Pinpoint the cell where the given text exists, returning its [x, y] midpoint coordinate. 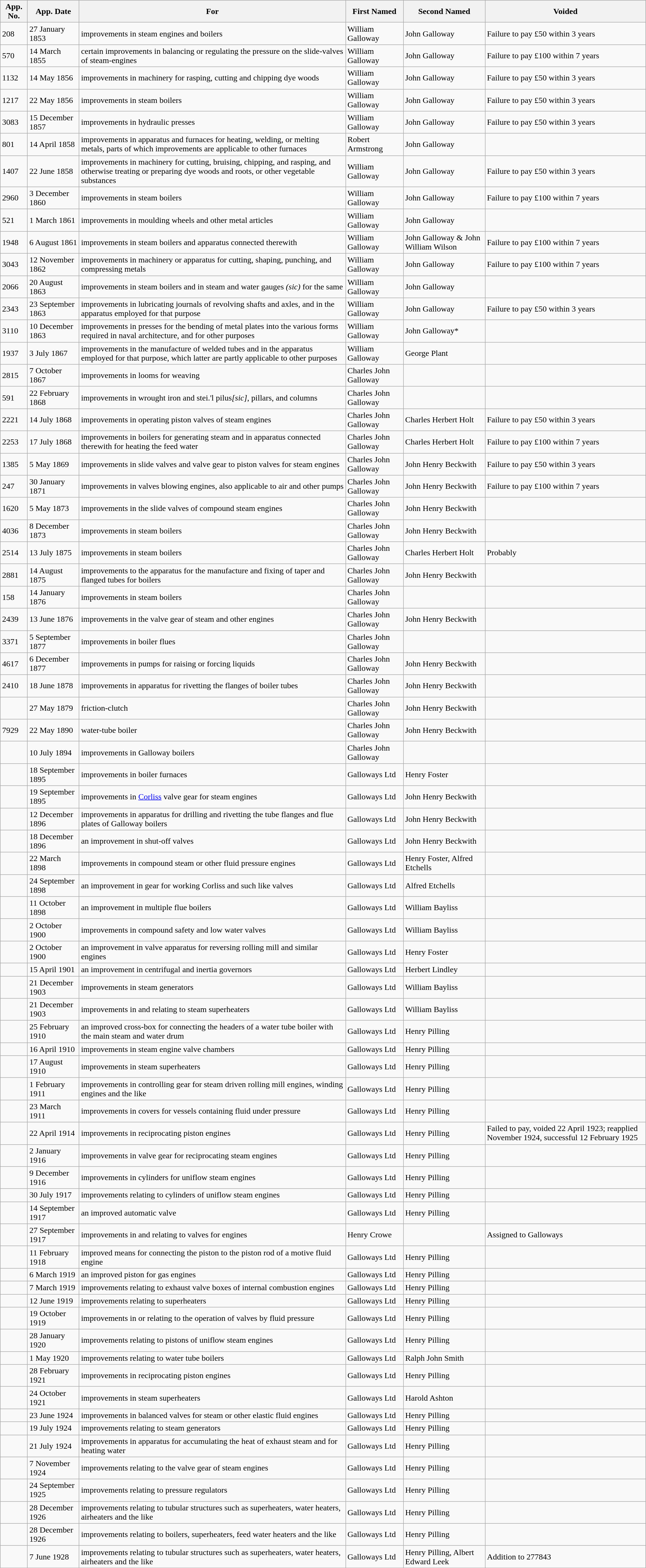
improvements in apparatus and furnaces for heating, welding, or melting metals, parts of which improvements are applicable to other furnaces [212, 145]
4036 [14, 530]
521 [14, 220]
improvements in covers for vessels containing fluid under pressure [212, 1111]
23 September 1863 [53, 309]
improvements relating to superheaters [212, 1300]
improvements in apparatus for accumulating the heat of exhaust steam and for heating water [212, 1446]
improvements in operating piston valves of steam engines [212, 420]
801 [14, 145]
Henry Foster, Alfred Etchells [444, 863]
1 May 1920 [53, 1358]
improvements in balanced valves for steam or other elastic fluid engines [212, 1415]
1948 [14, 242]
14 August 1875 [53, 575]
570 [14, 56]
improvements in cylinders for uniflow steam engines [212, 1177]
3083 [14, 122]
Herbert Lindley [444, 969]
improvements in steam generators [212, 987]
improvements in boilers for generating steam and in apparatus connected therewith for heating the feed water [212, 442]
158 [14, 597]
an improved automatic valve [212, 1213]
3 December 1860 [53, 198]
improvements in steam boilers and apparatus connected therewith [212, 242]
5 May 1869 [53, 464]
5 May 1873 [53, 509]
improvements in steam engines and boilers [212, 33]
7 March 1919 [53, 1287]
water-tube boiler [212, 730]
2514 [14, 553]
improvements in compound steam or other fluid pressure engines [212, 863]
First Named [374, 12]
1385 [14, 464]
5 September 1877 [53, 642]
Alfred Etchells [444, 886]
improvements in and relating to steam superheaters [212, 1010]
13 June 1876 [53, 619]
App. No. [14, 12]
2253 [14, 442]
16 April 1910 [53, 1049]
an improved cross-box for connecting the headers of a water tube boiler with the main steam and water drum [212, 1031]
10 December 1863 [53, 331]
2439 [14, 619]
14 July 1868 [53, 420]
John Galloway & John William Wilson [444, 242]
an improved piston for gas engines [212, 1275]
2066 [14, 286]
an improvement in centrifugal and inertia governors [212, 969]
27 September 1917 [53, 1235]
improvements in moulding wheels and other metal articles [212, 220]
improvements in wrought iron and stei.'l pilus[sic], pillars, and columns [212, 397]
John Galloway* [444, 331]
591 [14, 397]
15 April 1901 [53, 969]
improvements in steam engine valve chambers [212, 1049]
22 May 1890 [53, 730]
18 December 1896 [53, 841]
24 September 1898 [53, 886]
improvements relating to the valve gear of steam engines [212, 1468]
Robert Armstrong [374, 145]
Addition to 277843 [566, 1556]
an improvement in gear for working Corliss and such like valves [212, 886]
Failed to pay, voided 22 April 1923; reapplied November 1924, successful 12 February 1925 [566, 1133]
an improvement in multiple flue boilers [212, 907]
improvements relating to pistons of uniflow steam engines [212, 1340]
improvements in looms for weaving [212, 376]
14 May 1856 [53, 78]
22 May 1856 [53, 100]
12 November 1862 [53, 265]
1407 [14, 171]
23 March 1911 [53, 1111]
11 February 1918 [53, 1257]
14 January 1876 [53, 597]
8 December 1873 [53, 530]
improvements in Galloway boilers [212, 753]
improvements relating to steam generators [212, 1428]
2 January 1916 [53, 1156]
improvements in the slide valves of compound steam engines [212, 509]
Voided [566, 12]
improvements in apparatus for drilling and rivetting the tube flanges and flue plates of Galloway boilers [212, 819]
2343 [14, 309]
1 March 1861 [53, 220]
improvements in or relating to the operation of valves by fluid pressure [212, 1318]
Ralph John Smith [444, 1358]
1937 [14, 353]
improvements in lubricating journals of revolving shafts and axles, and in the apparatus employed for that purpose [212, 309]
Henry Crowe [374, 1235]
improvements in valve gear for reciprocating steam engines [212, 1156]
3043 [14, 265]
improvements in boiler flues [212, 642]
7 June 1928 [53, 1556]
improvements in slide valves and valve gear to piston valves for steam engines [212, 464]
2815 [14, 376]
9 December 1916 [53, 1177]
19 September 1895 [53, 797]
improvements in Corliss valve gear for steam engines [212, 797]
17 August 1910 [53, 1067]
improvements to the apparatus for the manufacture and fixing of taper and flanged tubes for boilers [212, 575]
improvements in steam boilers and in steam and water gauges (sic) for the same [212, 286]
18 June 1878 [53, 686]
improvements relating to cylinders of uniflow steam engines [212, 1195]
7929 [14, 730]
27 January 1853 [53, 33]
improvements relating to boilers, superheaters, feed water heaters and the like [212, 1535]
11 October 1898 [53, 907]
improvements in compound safety and low water valves [212, 930]
2221 [14, 420]
1132 [14, 78]
27 May 1879 [53, 708]
6 March 1919 [53, 1275]
Second Named [444, 12]
15 December 1857 [53, 122]
25 February 1910 [53, 1031]
improvements in controlling gear for steam driven rolling mill engines, winding engines and the like [212, 1089]
6 August 1861 [53, 242]
12 December 1896 [53, 819]
14 March 1855 [53, 56]
For [212, 12]
2410 [14, 686]
23 June 1924 [53, 1415]
improvements in valves blowing engines, also applicable to air and other pumps [212, 486]
3371 [14, 642]
1620 [14, 509]
improvements in machinery or apparatus for cutting, shaping, punching, and compressing metals [212, 265]
247 [14, 486]
improved means for connecting the piston to the piston rod of a motive fluid engine [212, 1257]
7 November 1924 [53, 1468]
improvements in apparatus for rivetting the flanges of boiler tubes [212, 686]
improvements in the valve gear of steam and other engines [212, 619]
10 July 1894 [53, 753]
improvements in hydraulic presses [212, 122]
improvements relating to exhaust valve boxes of internal combustion engines [212, 1287]
6 December 1877 [53, 664]
24 October 1921 [53, 1398]
1217 [14, 100]
improvements in presses for the bending of metal plates into the various forms required in naval architecture, and for other purposes [212, 331]
12 June 1919 [53, 1300]
1 February 1911 [53, 1089]
Assigned to Galloways [566, 1235]
28 January 1920 [53, 1340]
an improvement in valve apparatus for reversing rolling mill and similar engines [212, 952]
28 February 1921 [53, 1376]
7 October 1867 [53, 376]
App. Date [53, 12]
2960 [14, 198]
19 July 1924 [53, 1428]
18 September 1895 [53, 774]
improvements in the manufacture of welded tubes and in the apparatus employed for that purpose, which latter are partly applicable to other purposes [212, 353]
20 August 1863 [53, 286]
George Plant [444, 353]
Probably [566, 553]
improvements in pumps for raising or forcing liquids [212, 664]
14 April 1858 [53, 145]
4617 [14, 664]
improvements in and relating to valves for engines [212, 1235]
19 October 1919 [53, 1318]
improvements relating to pressure regulators [212, 1490]
friction-clutch [212, 708]
2881 [14, 575]
208 [14, 33]
3110 [14, 331]
an improvement in shut-off valves [212, 841]
improvements in boiler furnaces [212, 774]
21 July 1924 [53, 1446]
certain improvements in balancing or regulating the pressure on the slide-valves of steam-engines [212, 56]
3 July 1867 [53, 353]
30 January 1871 [53, 486]
Harold Ashton [444, 1398]
improvements in machinery for rasping, cutting and chipping dye woods [212, 78]
14 September 1917 [53, 1213]
24 September 1925 [53, 1490]
17 July 1868 [53, 442]
30 July 1917 [53, 1195]
Henry Pilling, Albert Edward Leek [444, 1556]
22 March 1898 [53, 863]
improvements relating to water tube boilers [212, 1358]
22 February 1868 [53, 397]
22 June 1858 [53, 171]
13 July 1875 [53, 553]
22 April 1914 [53, 1133]
